Return the [X, Y] coordinate for the center point of the cell that contains the specified text.  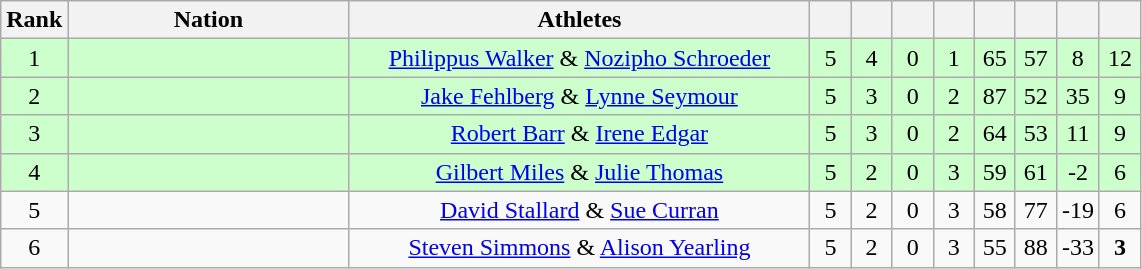
87 [994, 96]
-33 [1078, 248]
65 [994, 58]
58 [994, 210]
55 [994, 248]
Rank [34, 20]
Athletes [580, 20]
12 [1120, 58]
Nation [208, 20]
57 [1036, 58]
61 [1036, 172]
8 [1078, 58]
52 [1036, 96]
Philippus Walker & Nozipho Schroeder [580, 58]
88 [1036, 248]
64 [994, 134]
Gilbert Miles & Julie Thomas [580, 172]
35 [1078, 96]
Jake Fehlberg & Lynne Seymour [580, 96]
-2 [1078, 172]
59 [994, 172]
11 [1078, 134]
Steven Simmons & Alison Yearling [580, 248]
David Stallard & Sue Curran [580, 210]
-19 [1078, 210]
53 [1036, 134]
77 [1036, 210]
Robert Barr & Irene Edgar [580, 134]
